Locate the cell with the specified text and output its (X, Y) center coordinate. 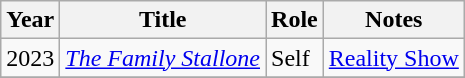
2023 (30, 58)
The Family Stallone (163, 58)
Notes (394, 20)
Reality Show (394, 58)
Title (163, 20)
Self (295, 58)
Year (30, 20)
Role (295, 20)
